Provide the [x, y] coordinate of the cell's center where the given text is located.  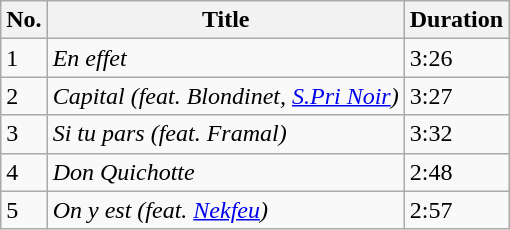
2 [24, 96]
3:32 [456, 134]
En effet [226, 58]
Don Quichotte [226, 172]
1 [24, 58]
Title [226, 20]
Capital (feat. Blondinet, S.Pri Noir) [226, 96]
On y est (feat. Nekfeu) [226, 210]
Si tu pars (feat. Framal) [226, 134]
No. [24, 20]
Duration [456, 20]
3 [24, 134]
2:57 [456, 210]
5 [24, 210]
3:27 [456, 96]
4 [24, 172]
3:26 [456, 58]
2:48 [456, 172]
